Scan for the cell matching the given text and deliver its (x, y) coordinate at center. 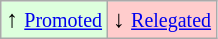
↓ Relegated (162, 20)
↑ Promoted (54, 20)
